Detect which cell encompasses the target text, then output its (X, Y) center coordinate. 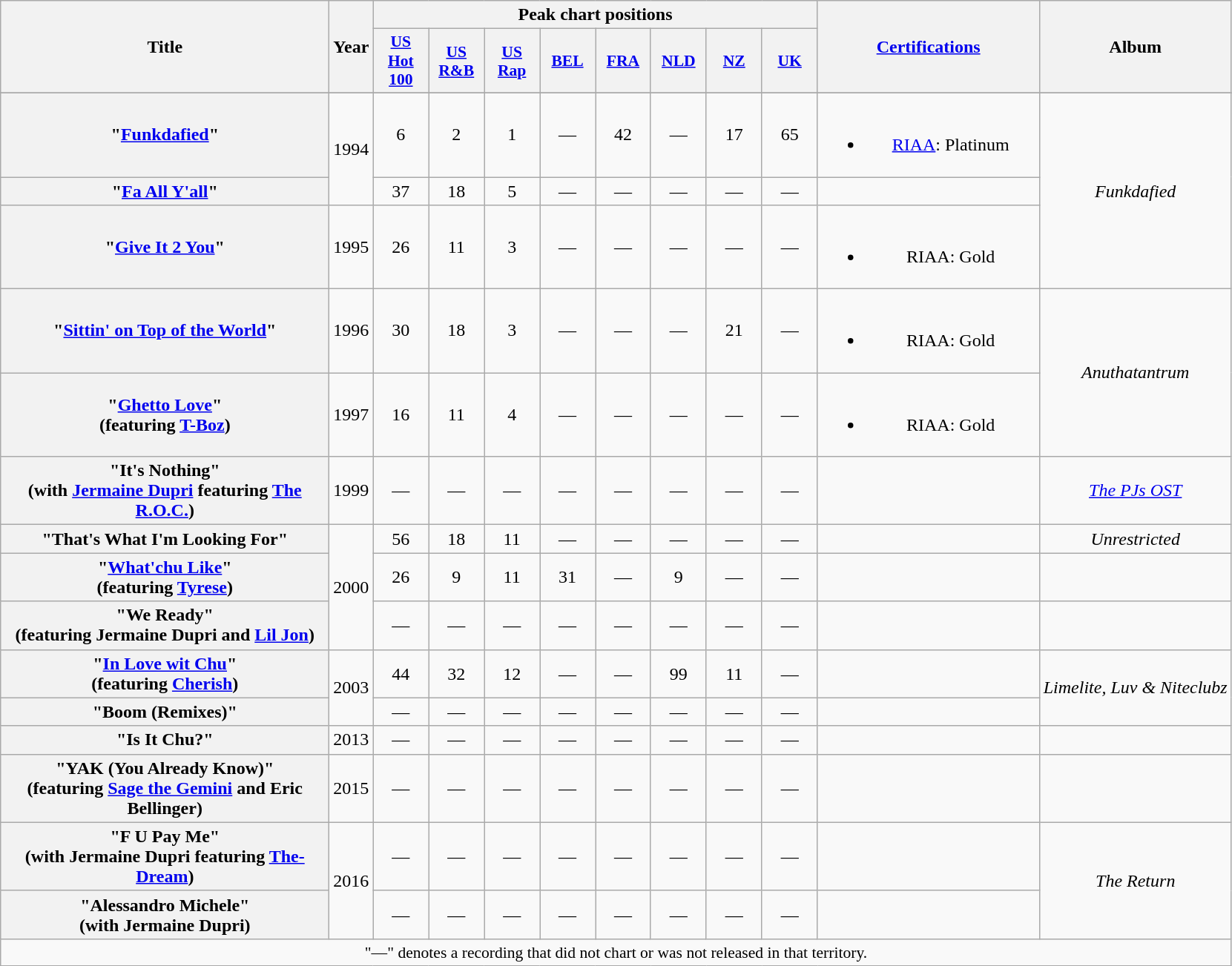
NLD (678, 61)
44 (401, 673)
99 (678, 673)
"—" denotes a recording that did not chart or was not released in that territory. (616, 952)
"Funkdafied" (165, 135)
"It's Nothing" (with Jermaine Dupri featuring The R.O.C.) (165, 491)
2000 (352, 587)
Anuthatantrum (1135, 373)
"Sittin' on Top of the World" (165, 331)
2015 (352, 788)
4 (512, 415)
Peak chart positions (595, 15)
32 (457, 673)
5 (512, 191)
1995 (352, 248)
RIAA: Platinum (929, 135)
2016 (352, 881)
"Give It 2 You" (165, 248)
30 (401, 331)
12 (512, 673)
NZ (734, 61)
Album (1135, 47)
65 (789, 135)
37 (401, 191)
Title (165, 47)
BEL (568, 61)
US R&B (457, 61)
1996 (352, 331)
1999 (352, 491)
FRA (623, 61)
"Is It Chu?" (165, 740)
42 (623, 135)
"Fa All Y'all" (165, 191)
Funkdafied (1135, 191)
6 (401, 135)
US Rap (512, 61)
2013 (352, 740)
1 (512, 135)
"Boom (Remixes)" (165, 712)
"YAK (You Already Know)" (featuring Sage the Gemini and Eric Bellinger) (165, 788)
2003 (352, 688)
"Alessandro Michele" (with Jermaine Dupri) (165, 915)
"F U Pay Me" (with Jermaine Dupri featuring The-Dream) (165, 856)
1997 (352, 415)
2 (457, 135)
"In Love wit Chu" (featuring Cherish) (165, 673)
21 (734, 331)
"Ghetto Love" (featuring T-Boz) (165, 415)
17 (734, 135)
UK (789, 61)
16 (401, 415)
1994 (352, 148)
31 (568, 577)
Limelite, Luv & Niteclubz (1135, 688)
"That's What I'm Looking For" (165, 539)
"We Ready" (featuring Jermaine Dupri and Lil Jon) (165, 626)
56 (401, 539)
"What'chu Like" (featuring Tyrese) (165, 577)
The Return (1135, 881)
The PJs OST (1135, 491)
Unrestricted (1135, 539)
Year (352, 47)
US Hot 100 (401, 61)
Certifications (929, 47)
